Search for the cell housing the specified text and yield its (x, y) center coordinate. 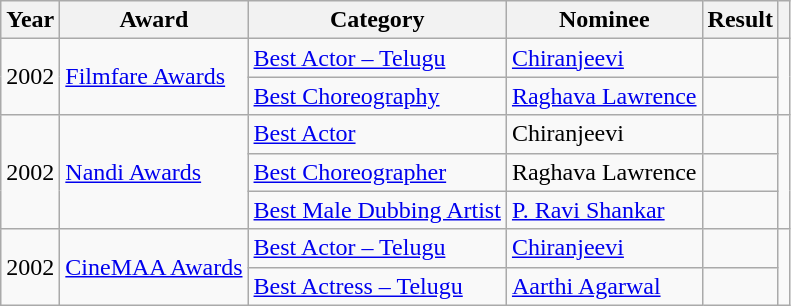
Category (377, 20)
Aarthi Agarwal (604, 286)
Best Choreographer (377, 172)
Year (30, 20)
Best Actress – Telugu (377, 286)
Result (740, 20)
Nandi Awards (154, 172)
Award (154, 20)
Best Male Dubbing Artist (377, 210)
Best Choreography (377, 96)
Best Actor (377, 134)
Nominee (604, 20)
CineMAA Awards (154, 267)
P. Ravi Shankar (604, 210)
Filmfare Awards (154, 77)
